From the cell containing the given text, extract its center point as [x, y] coordinate. 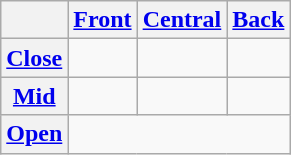
Open [34, 134]
Close [34, 58]
Mid [34, 96]
Back [258, 20]
Central [182, 20]
Front [102, 20]
